For the text-containing cell, return its midpoint in [X, Y] coordinate format. 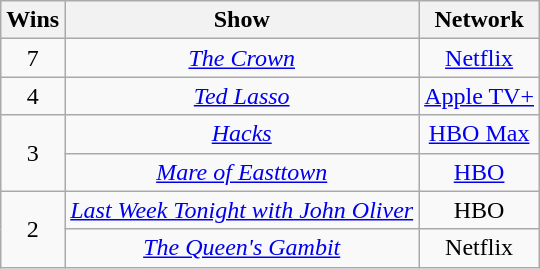
Last Week Tonight with John Oliver [242, 210]
7 [33, 58]
The Queen's Gambit [242, 248]
Hacks [242, 134]
Network [480, 20]
2 [33, 229]
4 [33, 96]
Wins [33, 20]
Apple TV+ [480, 96]
The Crown [242, 58]
Ted Lasso [242, 96]
Show [242, 20]
3 [33, 153]
Mare of Easttown [242, 172]
HBO Max [480, 134]
